For the text-containing cell, return its midpoint in (x, y) coordinate format. 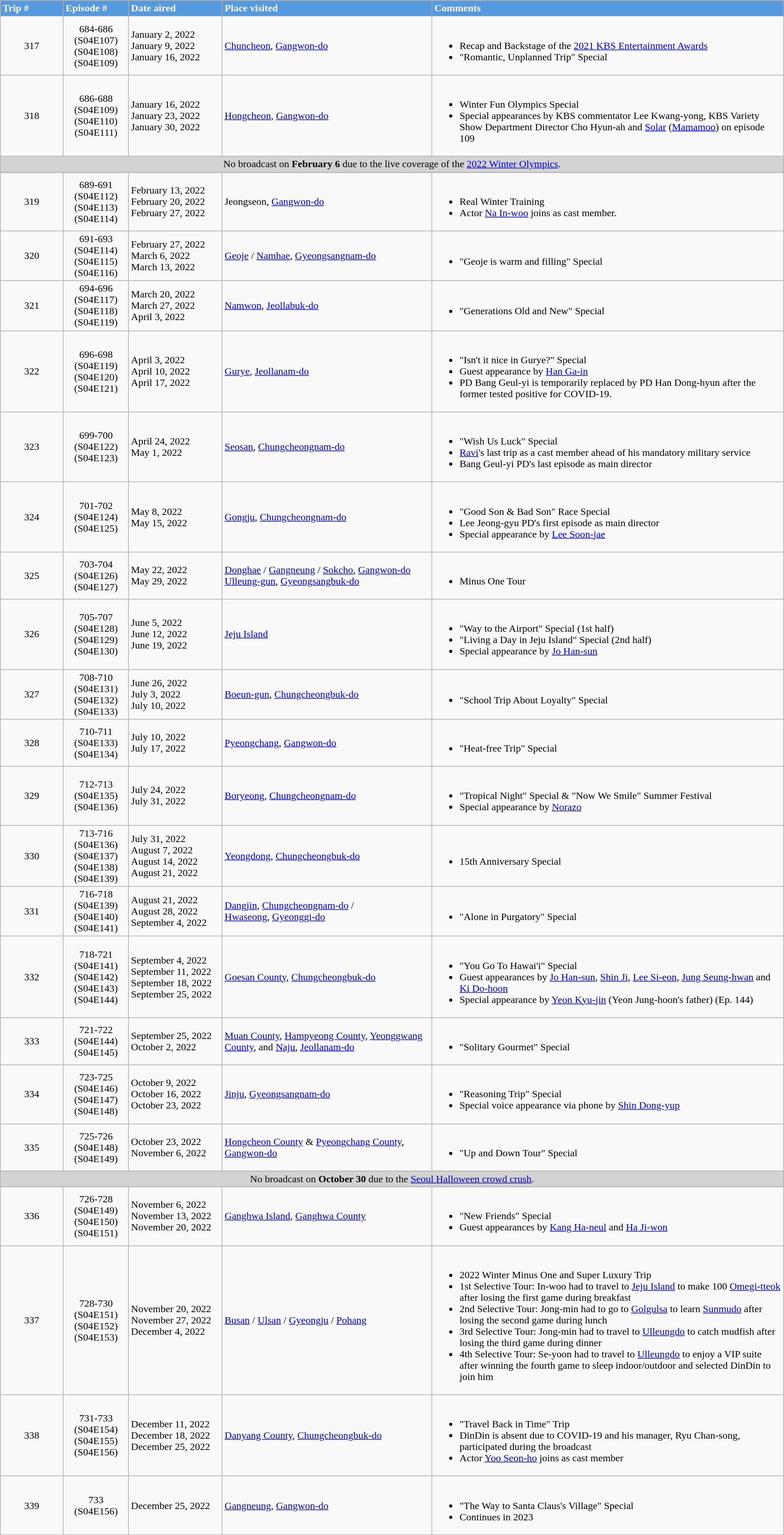
November 20, 2022November 27, 2022December 4, 2022 (175, 1320)
721-722(S04E144)(S04E145) (96, 1041)
June 5, 2022June 12, 2022June 19, 2022 (175, 634)
689-691(S04E112)(S04E113)(S04E114) (96, 202)
Jeongseon, Gangwon-do (328, 202)
Real Winter TrainingActor Na In-woo joins as cast member. (608, 202)
September 4, 2022September 11, 2022September 18, 2022September 25, 2022 (175, 977)
September 25, 2022October 2, 2022 (175, 1041)
334 (32, 1094)
Hongcheon County & Pyeongchang County, Gangwon-do (328, 1147)
"New Friends" SpecialGuest appearances by Kang Ha-neul and Ha Ji-won (608, 1216)
December 11, 2022December 18, 2022December 25, 2022 (175, 1435)
336 (32, 1216)
Comments (608, 8)
335 (32, 1147)
337 (32, 1320)
699-700(S04E122)(S04E123) (96, 447)
"Good Son & Bad Son" Race SpecialLee Jeong-gyu PD's first episode as main directorSpecial appearance by Lee Soon-jae (608, 517)
733(S04E156) (96, 1505)
Chuncheon, Gangwon-do (328, 46)
"Geoje is warm and filling" Special (608, 256)
331 (32, 912)
July 31, 2022August 7, 2022August 14, 2022 August 21, 2022 (175, 856)
Gurye, Jeollanam-do (328, 371)
718-721(S04E141)(S04E142)(S04E143)(S04E144) (96, 977)
June 26, 2022July 3, 2022July 10, 2022 (175, 695)
716-718(S04E139)(S04E140)(S04E141) (96, 912)
Muan County, Hampyeong County, Yeonggwang County, and Naju, Jeollanam-do (328, 1041)
"Reasoning Trip" SpecialSpecial voice appearance via phone by Shin Dong-yup (608, 1094)
"Solitary Gourmet" Special (608, 1041)
Minus One Tour (608, 576)
330 (32, 856)
15th Anniversary Special (608, 856)
326 (32, 634)
"Generations Old and New" Special (608, 306)
731-733(S04E154)(S04E155)(S04E156) (96, 1435)
"Way to the Airport" Special (1st half)"Living a Day in Jeju Island" Special (2nd half)Special appearance by Jo Han-sun (608, 634)
April 3, 2022April 10, 2022April 17, 2022 (175, 371)
July 24, 2022July 31, 2022 (175, 796)
686-688(S04E109)(S04E110)(S04E111) (96, 116)
"Up and Down Tour" Special (608, 1147)
323 (32, 447)
Dangjin, Chungcheongnam-do /Hwaseong, Gyeonggi-do (328, 912)
713-716(S04E136)(S04E137)(S04E138)(S04E139) (96, 856)
Hongcheon, Gangwon-do (328, 116)
Yeongdong, Chungcheongbuk-do (328, 856)
328 (32, 743)
701-702(S04E124)(S04E125) (96, 517)
Pyeongchang, Gangwon-do (328, 743)
"School Trip About Loyalty" Special (608, 695)
703-704(S04E126)(S04E127) (96, 576)
March 20, 2022March 27, 2022April 3, 2022 (175, 306)
327 (32, 695)
726-728(S04E149)(S04E150)(S04E151) (96, 1216)
Gongju, Chungcheongnam-do (328, 517)
November 6, 2022November 13, 2022November 20, 2022 (175, 1216)
321 (32, 306)
317 (32, 46)
324 (32, 517)
691-693(S04E114)(S04E115)(S04E116) (96, 256)
Jinju, Gyeongsangnam-do (328, 1094)
Boeun-gun, Chungcheongbuk-do (328, 695)
May 22, 2022May 29, 2022 (175, 576)
339 (32, 1505)
712-713(S04E135)(S04E136) (96, 796)
Danyang County, Chungcheongbuk-do (328, 1435)
October 9, 2022October 16, 2022October 23, 2022 (175, 1094)
705-707(S04E128)(S04E129)(S04E130) (96, 634)
318 (32, 116)
723-725(S04E146)(S04E147)(S04E148) (96, 1094)
322 (32, 371)
No broadcast on February 6 due to the live coverage of the 2022 Winter Olympics. (392, 164)
329 (32, 796)
"Alone in Purgatory" Special (608, 912)
Episode # (96, 8)
"Tropical Night" Special & "Now We Smile" Summer FestivalSpecial appearance by Norazo (608, 796)
Ganghwa Island, Ganghwa County (328, 1216)
Donghae / Gangneung / Sokcho, Gangwon-doUlleung-gun, Gyeongsangbuk-do (328, 576)
696-698(S04E119)(S04E120)(S04E121) (96, 371)
Date aired (175, 8)
Goesan County, Chungcheongbuk-do (328, 977)
"Heat-free Trip" Special (608, 743)
February 27, 2022March 6, 2022March 13, 2022 (175, 256)
Recap and Backstage of the 2021 KBS Entertainment Awards"Romantic, Unplanned Trip" Special (608, 46)
Busan / Ulsan / Gyeongju / Pohang (328, 1320)
325 (32, 576)
725-726(S04E148)(S04E149) (96, 1147)
708-710(S04E131)(S04E132)(S04E133) (96, 695)
338 (32, 1435)
January 2, 2022January 9, 2022January 16, 2022 (175, 46)
February 13, 2022February 20, 2022February 27, 2022 (175, 202)
320 (32, 256)
Trip # (32, 8)
710-711(S04E133)(S04E134) (96, 743)
January 16, 2022January 23, 2022January 30, 2022 (175, 116)
728-730(S04E151)(S04E152)(S04E153) (96, 1320)
Namwon, Jeollabuk-do (328, 306)
April 24, 2022May 1, 2022 (175, 447)
"The Way to Santa Claus's Village" SpecialContinues in 2023 (608, 1505)
May 8, 2022May 15, 2022 (175, 517)
Jeju Island (328, 634)
October 23, 2022November 6, 2022 (175, 1147)
December 25, 2022 (175, 1505)
Gangneung, Gangwon-do (328, 1505)
Place visited (328, 8)
319 (32, 202)
No broadcast on October 30 due to the Seoul Halloween crowd crush. (392, 1179)
"Wish Us Luck" SpecialRavi's last trip as a cast member ahead of his mandatory military serviceBang Geul-yi PD's last episode as main director (608, 447)
Geoje / Namhae, Gyeongsangnam-do (328, 256)
Seosan, Chungcheongnam-do (328, 447)
694-696(S04E117)(S04E118)(S04E119) (96, 306)
332 (32, 977)
333 (32, 1041)
684-686(S04E107)(S04E108)(S04E109) (96, 46)
July 10, 2022July 17, 2022 (175, 743)
August 21, 2022August 28, 2022September 4, 2022 (175, 912)
Boryeong, Chungcheongnam-do (328, 796)
